Output the [X, Y] coordinate of the center of the cell containing the given text.  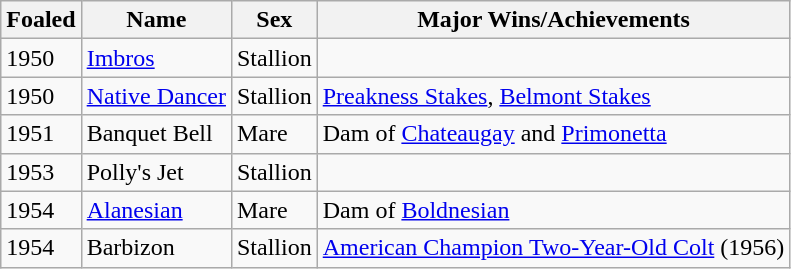
Name [156, 20]
Banquet Bell [156, 134]
Imbros [156, 58]
Dam of Chateaugay and Primonetta [554, 134]
Polly's Jet [156, 172]
American Champion Two-Year-Old Colt (1956) [554, 248]
Native Dancer [156, 96]
1951 [41, 134]
Preakness Stakes, Belmont Stakes [554, 96]
Alanesian [156, 210]
1953 [41, 172]
Dam of Boldnesian [554, 210]
Major Wins/Achievements [554, 20]
Sex [274, 20]
Barbizon [156, 248]
Foaled [41, 20]
